Identify which cell holds the provided text, then report its (x, y) central coordinate. 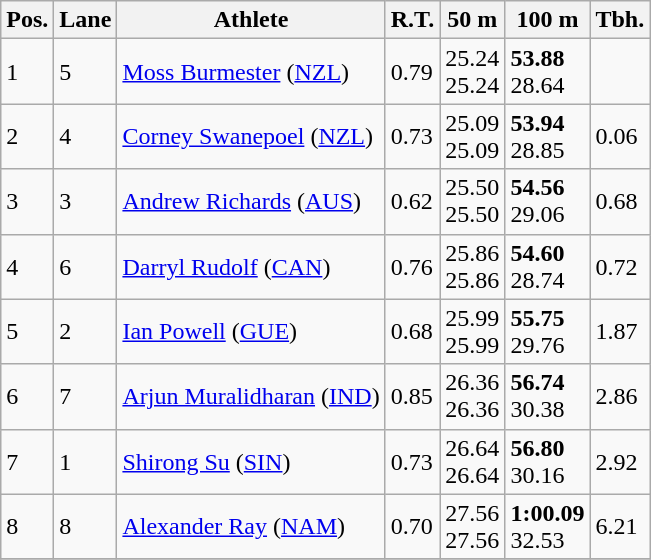
R.T. (412, 20)
0.70 (412, 526)
0.79 (412, 72)
25.9925.99 (472, 332)
0.72 (620, 266)
54.6028.74 (548, 266)
Andrew Richards (AUS) (251, 202)
Shirong Su (SIN) (251, 462)
Arjun Muralidharan (IND) (251, 396)
Ian Powell (GUE) (251, 332)
27.5627.56 (472, 526)
56.7430.38 (548, 396)
Athlete (251, 20)
Alexander Ray (NAM) (251, 526)
25.2425.24 (472, 72)
25.8625.86 (472, 266)
53.8828.64 (548, 72)
0.85 (412, 396)
54.5629.06 (548, 202)
25.0925.09 (472, 136)
6.21 (620, 526)
Tbh. (620, 20)
0.76 (412, 266)
55.7529.76 (548, 332)
Pos. (28, 20)
2.92 (620, 462)
25.5025.50 (472, 202)
100 m (548, 20)
56.8030.16 (548, 462)
0.06 (620, 136)
2.86 (620, 396)
Lane (86, 20)
26.6426.64 (472, 462)
53.9428.85 (548, 136)
Corney Swanepoel (NZL) (251, 136)
50 m (472, 20)
1:00.0932.53 (548, 526)
0.62 (412, 202)
1.87 (620, 332)
Moss Burmester (NZL) (251, 72)
26.3626.36 (472, 396)
Darryl Rudolf (CAN) (251, 266)
